Determine the [X, Y] coordinate at the center of the cell enclosing the given text.  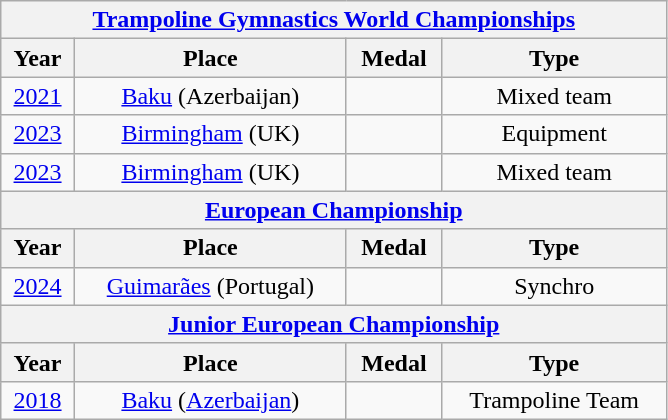
2021 [38, 96]
Junior European Championship [334, 324]
Equipment [554, 134]
Trampoline Gymnastics World Championships [334, 20]
Guimarães (Portugal) [210, 286]
2018 [38, 400]
Trampoline Team [554, 400]
European Championship [334, 210]
Synchro [554, 286]
2024 [38, 286]
